Scan for the cell matching the given text and deliver its (X, Y) coordinate at center. 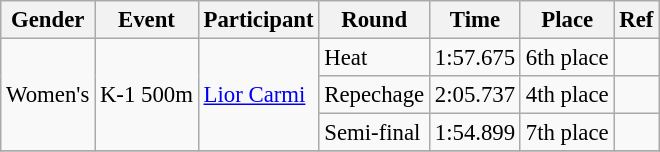
4th place (566, 95)
Repechage (374, 95)
Gender (48, 20)
Round (374, 20)
K-1 500m (147, 96)
6th place (566, 58)
Time (474, 20)
Heat (374, 58)
Event (147, 20)
7th place (566, 133)
Semi-final (374, 133)
Place (566, 20)
Women's (48, 96)
Participant (258, 20)
1:57.675 (474, 58)
2:05.737 (474, 95)
Lior Carmi (258, 96)
Ref (636, 20)
1:54.899 (474, 133)
